Return the (x, y) coordinate for the center point of the cell that contains the specified text.  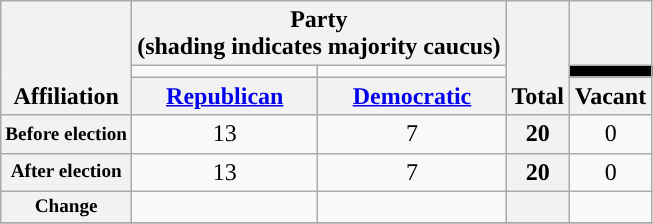
After election (66, 172)
Democratic (412, 96)
Vacant (611, 96)
Before election (66, 134)
Total (538, 58)
Change (66, 207)
Republican (225, 96)
Affiliation (66, 58)
Party (shading indicates majority caucus) (319, 34)
